Provide the (X, Y) coordinate of the cell's center where the given text is located.  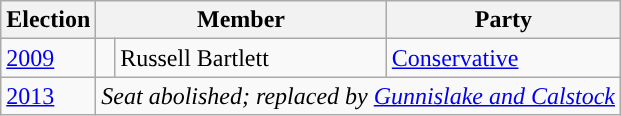
Russell Bartlett (251, 58)
Seat abolished; replaced by Gunnislake and Calstock (358, 96)
Conservative (503, 58)
Party (503, 20)
Member (241, 20)
2013 (48, 96)
Election (48, 20)
2009 (48, 58)
